Detect which cell encompasses the target text, then output its (X, Y) center coordinate. 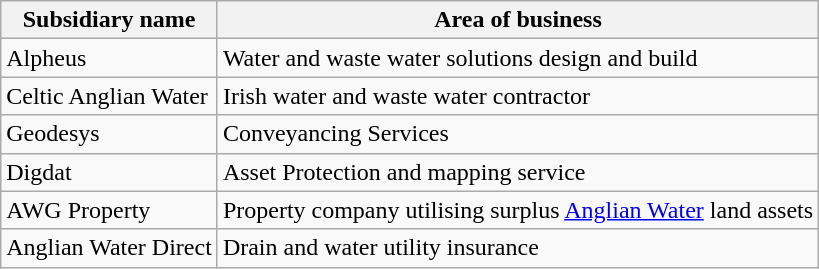
Property company utilising surplus Anglian Water land assets (518, 210)
Subsidiary name (110, 20)
Celtic Anglian Water (110, 96)
Asset Protection and mapping service (518, 172)
Water and waste water solutions design and build (518, 58)
Area of business (518, 20)
Geodesys (110, 134)
Digdat (110, 172)
Drain and water utility insurance (518, 248)
Alpheus (110, 58)
Conveyancing Services (518, 134)
Anglian Water Direct (110, 248)
Irish water and waste water contractor (518, 96)
AWG Property (110, 210)
